Determine the [x, y] coordinate at the center of the cell enclosing the given text.  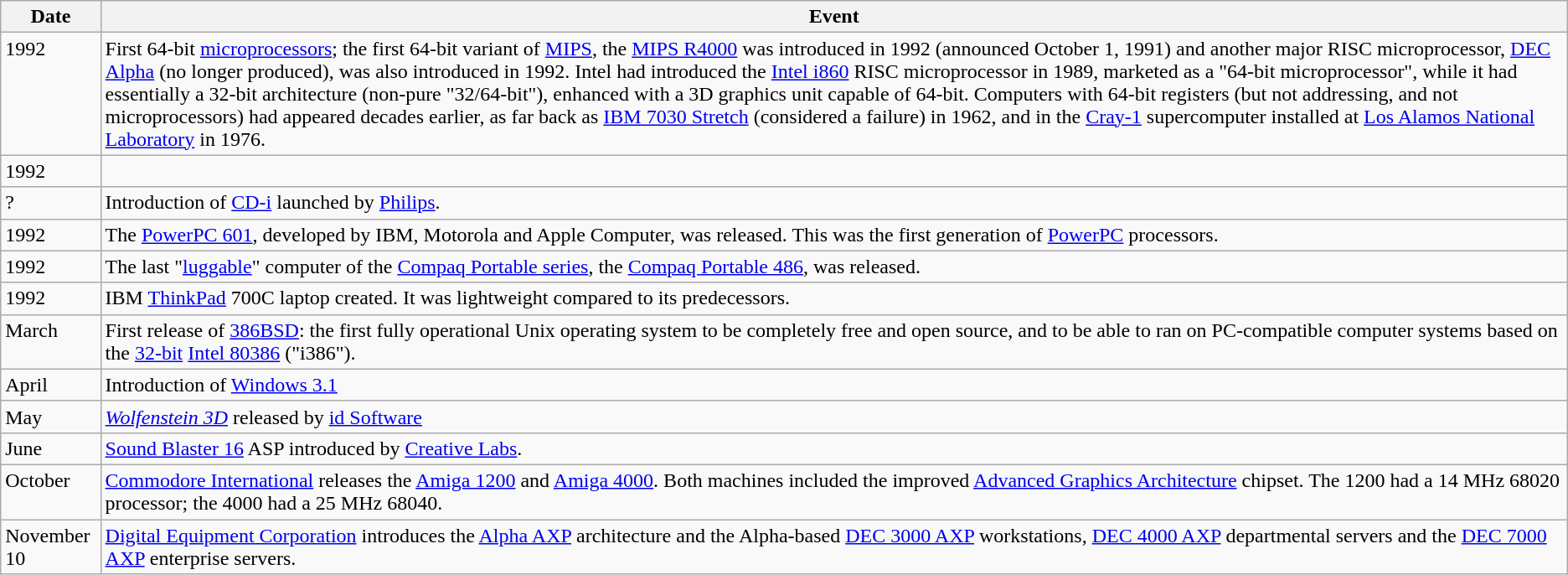
Introduction of Windows 3.1 [834, 385]
Wolfenstein 3D released by id Software [834, 417]
October [50, 491]
November 10 [50, 547]
June [50, 448]
The last "luggable" computer of the Compaq Portable series, the Compaq Portable 486, was released. [834, 267]
IBM ThinkPad 700C laptop created. It was lightweight compared to its predecessors. [834, 298]
Event [834, 17]
March [50, 342]
Sound Blaster 16 ASP introduced by Creative Labs. [834, 448]
April [50, 385]
Introduction of CD-i launched by Philips. [834, 203]
? [50, 203]
The PowerPC 601, developed by IBM, Motorola and Apple Computer, was released. This was the first generation of PowerPC processors. [834, 235]
May [50, 417]
Date [50, 17]
